Find where the given text appears and provide that cell's center as [X, Y] coordinate. 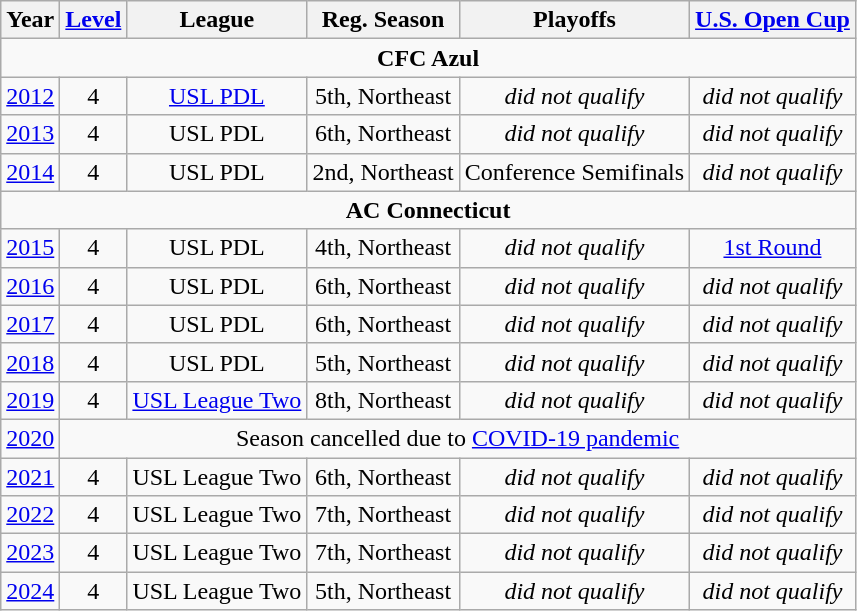
AC Connecticut [428, 210]
Reg. Season [383, 20]
Level [94, 20]
8th, Northeast [383, 400]
2021 [30, 477]
U.S. Open Cup [773, 20]
2018 [30, 362]
2012 [30, 96]
2022 [30, 515]
2nd, Northeast [383, 172]
CFC Azul [428, 58]
Playoffs [574, 20]
Season cancelled due to COVID-19 pandemic [458, 438]
2015 [30, 248]
2017 [30, 324]
4th, Northeast [383, 248]
2014 [30, 172]
2019 [30, 400]
Year [30, 20]
2023 [30, 553]
2020 [30, 438]
Conference Semifinals [574, 172]
2013 [30, 134]
League [217, 20]
2024 [30, 591]
1st Round [773, 248]
2016 [30, 286]
